Locate the cell with the specified text and output its (x, y) center coordinate. 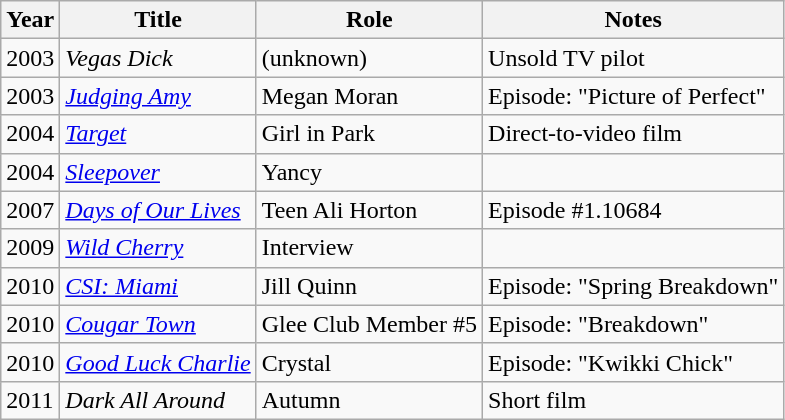
Episode: "Kwikki Chick" (634, 362)
Target (158, 134)
Teen Ali Horton (369, 210)
Judging Amy (158, 96)
Autumn (369, 400)
Interview (369, 248)
Cougar Town (158, 324)
2011 (30, 400)
Yancy (369, 172)
Year (30, 20)
Episode: "Spring Breakdown" (634, 286)
Sleepover (158, 172)
Wild Cherry (158, 248)
Title (158, 20)
Girl in Park (369, 134)
Short film (634, 400)
Notes (634, 20)
Episode: "Picture of Perfect" (634, 96)
Good Luck Charlie (158, 362)
Direct-to-video film (634, 134)
Unsold TV pilot (634, 58)
Jill Quinn (369, 286)
Episode: "Breakdown" (634, 324)
2009 (30, 248)
Days of Our Lives (158, 210)
Megan Moran (369, 96)
Crystal (369, 362)
2007 (30, 210)
Glee Club Member #5 (369, 324)
Dark All Around (158, 400)
CSI: Miami (158, 286)
Episode #1.10684 (634, 210)
Role (369, 20)
(unknown) (369, 58)
Vegas Dick (158, 58)
